Determine the (x, y) coordinate at the center of the cell enclosing the given text.  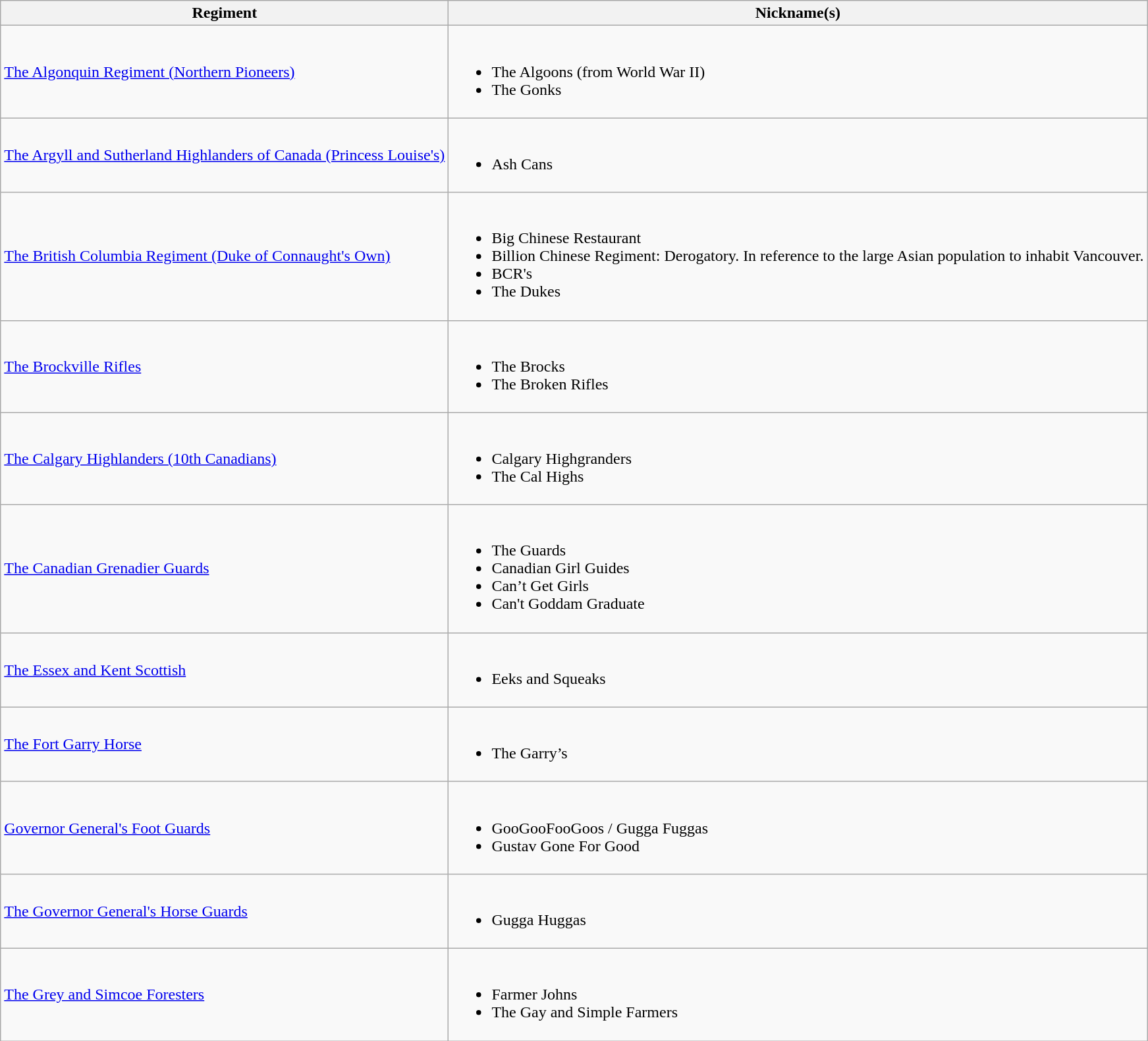
The Garry’s (798, 745)
GooGooFooGoos / Gugga FuggasGustav Gone For Good (798, 828)
Governor General's Foot Guards (225, 828)
The Fort Garry Horse (225, 745)
Big Chinese RestaurantBillion Chinese Regiment: Derogatory. In reference to the large Asian population to inhabit Vancouver.BCR'sThe Dukes (798, 256)
Gugga Huggas (798, 911)
The Calgary Highlanders (10th Canadians) (225, 459)
The British Columbia Regiment (Duke of Connaught's Own) (225, 256)
The Argyll and Sutherland Highlanders of Canada (Princess Louise's) (225, 155)
The Algoons (from World War II)The Gonks (798, 72)
Regiment (225, 13)
The Algonquin Regiment (Northern Pioneers) (225, 72)
The Canadian Grenadier Guards (225, 569)
The Essex and Kent Scottish (225, 669)
Calgary HighgrandersThe Cal Highs (798, 459)
The Grey and Simcoe Foresters (225, 994)
Ash Cans (798, 155)
Nickname(s) (798, 13)
The Brockville Rifles (225, 366)
Eeks and Squeaks (798, 669)
Farmer JohnsThe Gay and Simple Farmers (798, 994)
The GuardsCanadian Girl GuidesCan’t Get GirlsCan't Goddam Graduate (798, 569)
The BrocksThe Broken Rifles (798, 366)
The Governor General's Horse Guards (225, 911)
